Return the (X, Y) coordinate for the center point of the cell that contains the specified text.  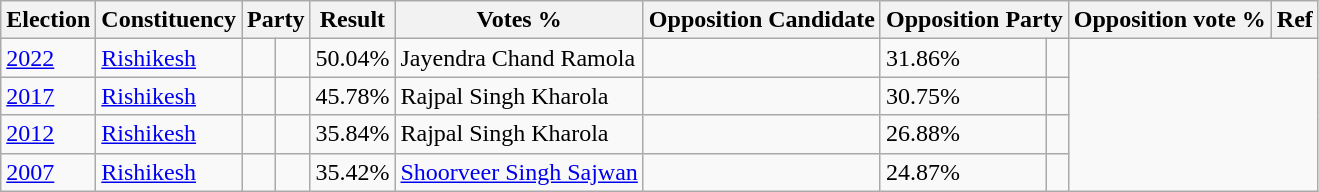
Election (48, 20)
26.88% (963, 134)
31.86% (963, 58)
50.04% (352, 58)
Constituency (169, 20)
Opposition Candidate (762, 20)
Jayendra Chand Ramola (519, 58)
2012 (48, 134)
Votes % (519, 20)
2022 (48, 58)
30.75% (963, 96)
24.87% (963, 172)
2007 (48, 172)
45.78% (352, 96)
2017 (48, 96)
Ref (1294, 20)
Opposition Party (974, 20)
Party (276, 20)
35.84% (352, 134)
Opposition vote % (1170, 20)
Result (352, 20)
Shoorveer Singh Sajwan (519, 172)
35.42% (352, 172)
